Output the (X, Y) coordinate of the center of the cell containing the given text.  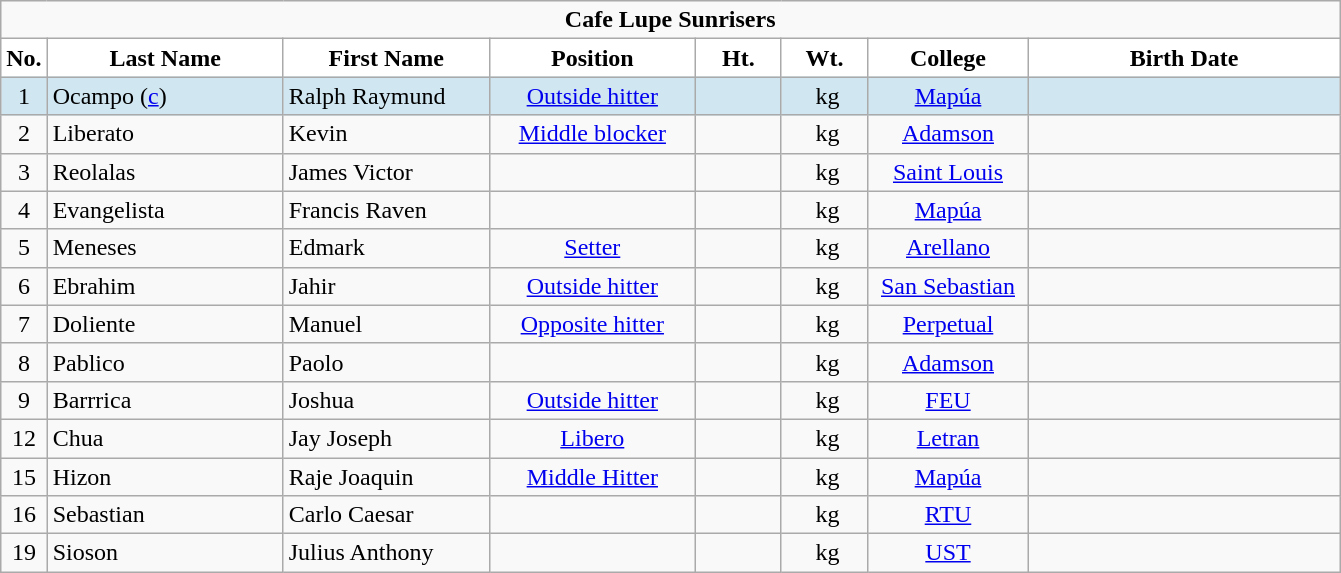
Edmark (386, 248)
Liberato (165, 134)
15 (24, 477)
Paolo (386, 362)
Chua (165, 438)
12 (24, 438)
Raje Joaquin (386, 477)
Evangelista (165, 210)
James Victor (386, 172)
3 (24, 172)
1 (24, 96)
Ocampo (c) (165, 96)
Perpetual (948, 324)
Julius Anthony (386, 553)
Wt. (824, 58)
College (948, 58)
Last Name (165, 58)
Middle blocker (592, 134)
Libero (592, 438)
16 (24, 515)
4 (24, 210)
Ebrahim (165, 286)
Sebastian (165, 515)
Cafe Lupe Sunrisers (670, 20)
7 (24, 324)
Position (592, 58)
Manuel (386, 324)
8 (24, 362)
Carlo Caesar (386, 515)
Setter (592, 248)
Saint Louis (948, 172)
RTU (948, 515)
2 (24, 134)
No. (24, 58)
Meneses (165, 248)
Joshua (386, 400)
Arellano (948, 248)
Hizon (165, 477)
Jay Joseph (386, 438)
Kevin (386, 134)
Reolalas (165, 172)
Ralph Raymund (386, 96)
Letran (948, 438)
Sioson (165, 553)
Doliente (165, 324)
First Name (386, 58)
Barrrica (165, 400)
FEU (948, 400)
UST (948, 553)
19 (24, 553)
Francis Raven (386, 210)
Pablico (165, 362)
Ht. (738, 58)
Birth Date (1184, 58)
6 (24, 286)
Jahir (386, 286)
Opposite hitter (592, 324)
9 (24, 400)
Middle Hitter (592, 477)
5 (24, 248)
San Sebastian (948, 286)
